For the text-containing cell, return its midpoint in [X, Y] coordinate format. 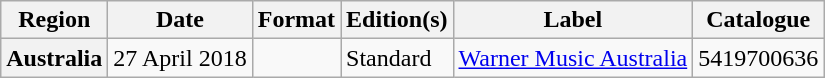
Warner Music Australia [573, 58]
Format [296, 20]
Date [180, 20]
Standard [397, 58]
Catalogue [758, 20]
Label [573, 20]
5419700636 [758, 58]
Australia [54, 58]
Edition(s) [397, 20]
27 April 2018 [180, 58]
Region [54, 20]
